Return the (x, y) coordinate for the center point of the cell that contains the specified text.  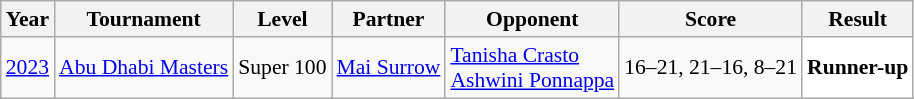
Runner-up (858, 68)
Tournament (144, 19)
Tanisha Crasto Ashwini Ponnappa (532, 68)
2023 (28, 68)
Opponent (532, 19)
16–21, 21–16, 8–21 (710, 68)
Result (858, 19)
Super 100 (282, 68)
Score (710, 19)
Level (282, 19)
Abu Dhabi Masters (144, 68)
Year (28, 19)
Partner (389, 19)
Mai Surrow (389, 68)
